Output the [X, Y] coordinate of the center of the cell containing the given text.  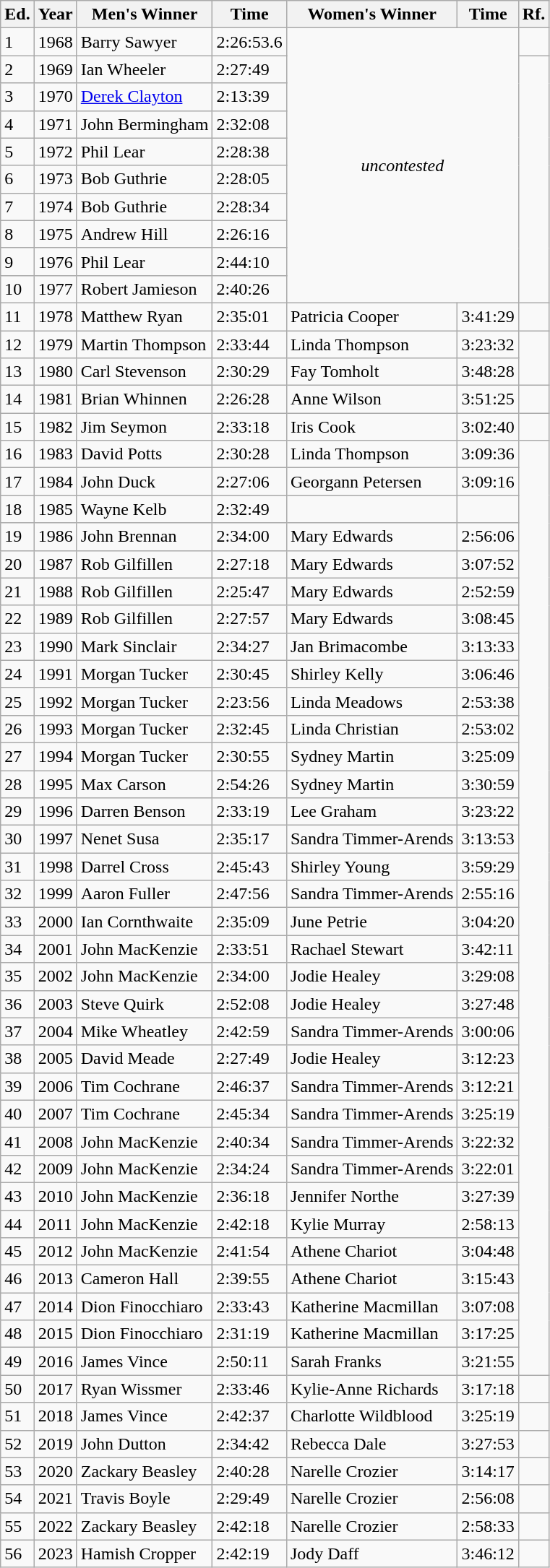
46 [17, 1279]
2:33:51 [249, 949]
47 [17, 1307]
Kylie Murray [371, 1224]
1976 [55, 261]
3:13:33 [488, 646]
39 [17, 1086]
Jan Brimacombe [371, 646]
Andrew Hill [145, 234]
2:36:18 [249, 1196]
1986 [55, 537]
1969 [55, 69]
2019 [55, 1444]
3:09:16 [488, 482]
Jim Seymon [145, 427]
1991 [55, 674]
2:54:26 [249, 784]
55 [17, 1526]
2:41:54 [249, 1252]
Year [55, 14]
48 [17, 1334]
2:52:59 [488, 592]
24 [17, 674]
15 [17, 427]
2:30:55 [249, 756]
2:28:34 [249, 207]
3:27:53 [488, 1444]
3:59:29 [488, 867]
Aaron Fuller [145, 894]
Jody Daff [371, 1554]
John Dutton [145, 1444]
Robert Jamieson [145, 289]
2:27:06 [249, 482]
3:15:43 [488, 1279]
2:33:19 [249, 812]
2003 [55, 1004]
Kylie-Anne Richards [371, 1389]
Ryan Wissmer [145, 1389]
2:58:13 [488, 1224]
2:56:06 [488, 537]
3:42:11 [488, 949]
2:26:53.6 [249, 42]
2:32:08 [249, 124]
2:23:56 [249, 701]
2:30:28 [249, 454]
42 [17, 1169]
2021 [55, 1499]
2:27:57 [249, 619]
38 [17, 1059]
3:21:55 [488, 1361]
2:53:02 [488, 729]
36 [17, 1004]
9 [17, 261]
3:07:08 [488, 1307]
2:39:55 [249, 1279]
50 [17, 1389]
2:25:47 [249, 592]
25 [17, 701]
1994 [55, 756]
Iris Cook [371, 427]
1970 [55, 97]
2013 [55, 1279]
John Bermingham [145, 124]
Jennifer Northe [371, 1196]
Mike Wheatley [145, 1031]
Anne Wilson [371, 399]
1993 [55, 729]
30 [17, 839]
3:14:17 [488, 1471]
David Potts [145, 454]
41 [17, 1141]
3:29:08 [488, 976]
49 [17, 1361]
1992 [55, 701]
2:40:28 [249, 1471]
17 [17, 482]
2:33:44 [249, 345]
2017 [55, 1389]
2:13:39 [249, 97]
2009 [55, 1169]
2004 [55, 1031]
2:35:01 [249, 316]
2:34:24 [249, 1169]
1983 [55, 454]
31 [17, 867]
5 [17, 152]
Rebecca Dale [371, 1444]
3:07:52 [488, 564]
21 [17, 592]
13 [17, 372]
3:17:18 [488, 1389]
1980 [55, 372]
1996 [55, 812]
28 [17, 784]
Barry Sawyer [145, 42]
1977 [55, 289]
2:42:59 [249, 1031]
2:28:38 [249, 152]
34 [17, 949]
27 [17, 756]
16 [17, 454]
June Petrie [371, 922]
23 [17, 646]
John Brennan [145, 537]
20 [17, 564]
11 [17, 316]
Nenet Susa [145, 839]
1975 [55, 234]
2:46:37 [249, 1086]
3:13:53 [488, 839]
2:30:29 [249, 372]
3:17:25 [488, 1334]
2:42:37 [249, 1416]
22 [17, 619]
52 [17, 1444]
Lee Graham [371, 812]
Charlotte Wildblood [371, 1416]
2:50:11 [249, 1361]
18 [17, 509]
2:32:45 [249, 729]
10 [17, 289]
3:06:46 [488, 674]
Ian Wheeler [145, 69]
2:53:38 [488, 701]
14 [17, 399]
Cameron Hall [145, 1279]
2002 [55, 976]
53 [17, 1471]
3:08:45 [488, 619]
1978 [55, 316]
3:02:40 [488, 427]
4 [17, 124]
2001 [55, 949]
1984 [55, 482]
Linda Christian [371, 729]
2:33:43 [249, 1307]
2:35:09 [249, 922]
2:34:42 [249, 1444]
David Meade [145, 1059]
3 [17, 97]
3:27:48 [488, 1004]
1988 [55, 592]
Georgann Petersen [371, 482]
1999 [55, 894]
2:31:19 [249, 1334]
2:40:34 [249, 1141]
2:52:08 [249, 1004]
Steve Quirk [145, 1004]
Max Carson [145, 784]
2007 [55, 1114]
2018 [55, 1416]
2:47:56 [249, 894]
John Duck [145, 482]
2022 [55, 1526]
Sarah Franks [371, 1361]
37 [17, 1031]
2016 [55, 1361]
2:33:18 [249, 427]
32 [17, 894]
Derek Clayton [145, 97]
2000 [55, 922]
Patricia Cooper [371, 316]
2012 [55, 1252]
3:12:21 [488, 1086]
2005 [55, 1059]
2:34:27 [249, 646]
7 [17, 207]
2011 [55, 1224]
Wayne Kelb [145, 509]
45 [17, 1252]
2:30:45 [249, 674]
40 [17, 1114]
Darrel Cross [145, 867]
2:56:08 [488, 1499]
1968 [55, 42]
1998 [55, 867]
3:23:22 [488, 812]
Mark Sinclair [145, 646]
3:09:36 [488, 454]
1995 [55, 784]
3:25:09 [488, 756]
54 [17, 1499]
2:26:28 [249, 399]
1972 [55, 152]
2008 [55, 1141]
3:12:23 [488, 1059]
Linda Meadows [371, 701]
2014 [55, 1307]
Darren Benson [145, 812]
Ed. [17, 14]
29 [17, 812]
Shirley Young [371, 867]
Brian Whinnen [145, 399]
Shirley Kelly [371, 674]
Travis Boyle [145, 1499]
2:55:16 [488, 894]
26 [17, 729]
1979 [55, 345]
19 [17, 537]
2020 [55, 1471]
2:40:26 [249, 289]
2:27:18 [249, 564]
35 [17, 976]
2:33:46 [249, 1389]
1987 [55, 564]
3:04:48 [488, 1252]
2:42:19 [249, 1554]
Rf. [533, 14]
Carl Stevenson [145, 372]
3:41:29 [488, 316]
2:45:43 [249, 867]
33 [17, 922]
43 [17, 1196]
2006 [55, 1086]
3:23:32 [488, 345]
51 [17, 1416]
1971 [55, 124]
8 [17, 234]
Men's Winner [145, 14]
3:04:20 [488, 922]
Martin Thompson [145, 345]
3:27:39 [488, 1196]
1990 [55, 646]
3:51:25 [488, 399]
1982 [55, 427]
Hamish Cropper [145, 1554]
2:45:34 [249, 1114]
44 [17, 1224]
Matthew Ryan [145, 316]
3:22:32 [488, 1141]
2:44:10 [249, 261]
1985 [55, 509]
2 [17, 69]
Fay Tomholt [371, 372]
1973 [55, 179]
3:00:06 [488, 1031]
2010 [55, 1196]
Women's Winner [371, 14]
2:35:17 [249, 839]
2:28:05 [249, 179]
56 [17, 1554]
1997 [55, 839]
1989 [55, 619]
3:22:01 [488, 1169]
1974 [55, 207]
2023 [55, 1554]
3:48:28 [488, 372]
3:46:12 [488, 1554]
6 [17, 179]
Ian Cornthwaite [145, 922]
1981 [55, 399]
2:58:33 [488, 1526]
Rachael Stewart [371, 949]
2:32:49 [249, 509]
12 [17, 345]
3:30:59 [488, 784]
2:29:49 [249, 1499]
2:26:16 [249, 234]
1 [17, 42]
2015 [55, 1334]
uncontested [402, 166]
